Search for the cell housing the specified text and yield its [X, Y] center coordinate. 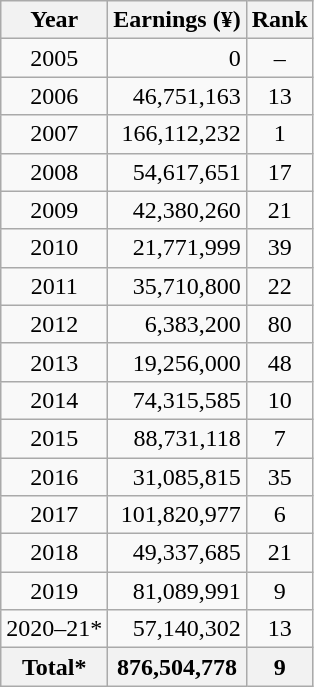
2020–21* [54, 629]
74,315,585 [177, 400]
2015 [54, 438]
2010 [54, 248]
17 [280, 172]
Total* [54, 667]
101,820,977 [177, 515]
19,256,000 [177, 362]
2017 [54, 515]
81,089,991 [177, 591]
2009 [54, 210]
2018 [54, 553]
35,710,800 [177, 286]
2008 [54, 172]
2014 [54, 400]
2006 [54, 96]
1 [280, 134]
80 [280, 324]
6 [280, 515]
46,751,163 [177, 96]
Earnings (¥) [177, 20]
0 [177, 58]
48 [280, 362]
49,337,685 [177, 553]
876,504,778 [177, 667]
2019 [54, 591]
6,383,200 [177, 324]
2012 [54, 324]
22 [280, 286]
– [280, 58]
2007 [54, 134]
57,140,302 [177, 629]
2011 [54, 286]
21,771,999 [177, 248]
54,617,651 [177, 172]
42,380,260 [177, 210]
39 [280, 248]
7 [280, 438]
2013 [54, 362]
2016 [54, 477]
31,085,815 [177, 477]
88,731,118 [177, 438]
166,112,232 [177, 134]
10 [280, 400]
2005 [54, 58]
Year [54, 20]
Rank [280, 20]
35 [280, 477]
